Extract the (X, Y) coordinate from the center of the cell holding the provided text.  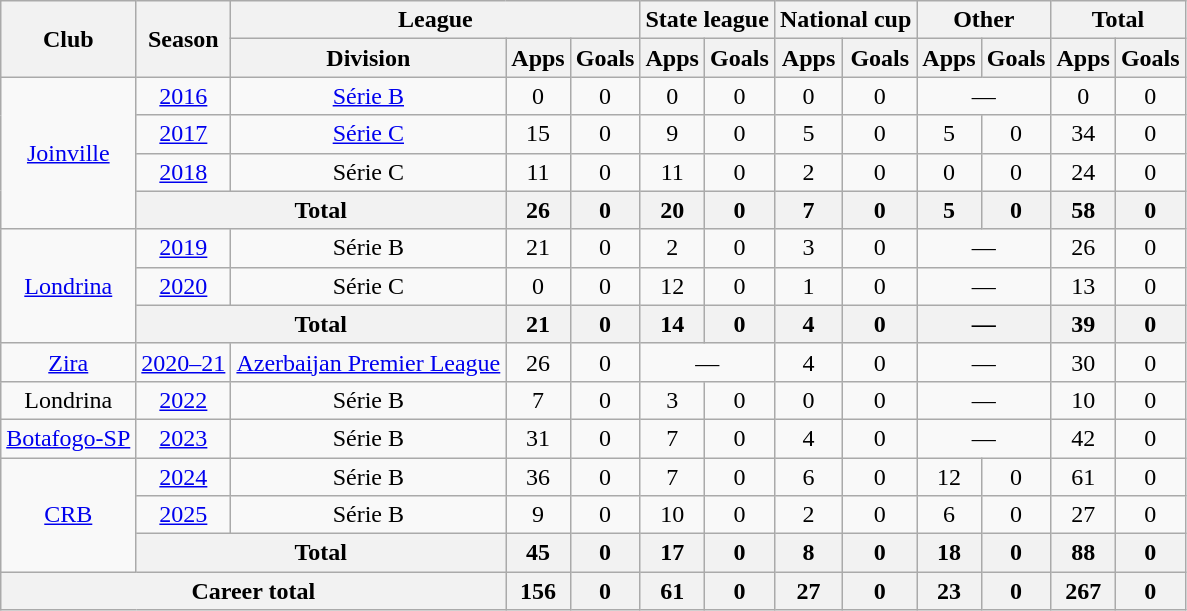
24 (1083, 172)
2020–21 (184, 362)
2017 (184, 134)
Botafogo-SP (68, 438)
League (436, 20)
Season (184, 39)
2023 (184, 438)
Zira (68, 362)
CRB (68, 515)
Career total (254, 591)
2020 (184, 286)
13 (1083, 286)
2024 (184, 477)
2019 (184, 248)
2018 (184, 172)
58 (1083, 210)
23 (949, 591)
14 (672, 324)
2022 (184, 400)
2025 (184, 515)
45 (538, 553)
1 (808, 286)
Division (368, 58)
17 (672, 553)
34 (1083, 134)
Azerbaijan Premier League (368, 362)
State league (707, 20)
Joinville (68, 153)
Other (984, 20)
267 (1083, 591)
20 (672, 210)
8 (808, 553)
156 (538, 591)
36 (538, 477)
2016 (184, 96)
39 (1083, 324)
42 (1083, 438)
18 (949, 553)
30 (1083, 362)
National cup (845, 20)
88 (1083, 553)
15 (538, 134)
31 (538, 438)
Club (68, 39)
